Capture the cell that displays the provided text and extract its (x, y) central coordinate. 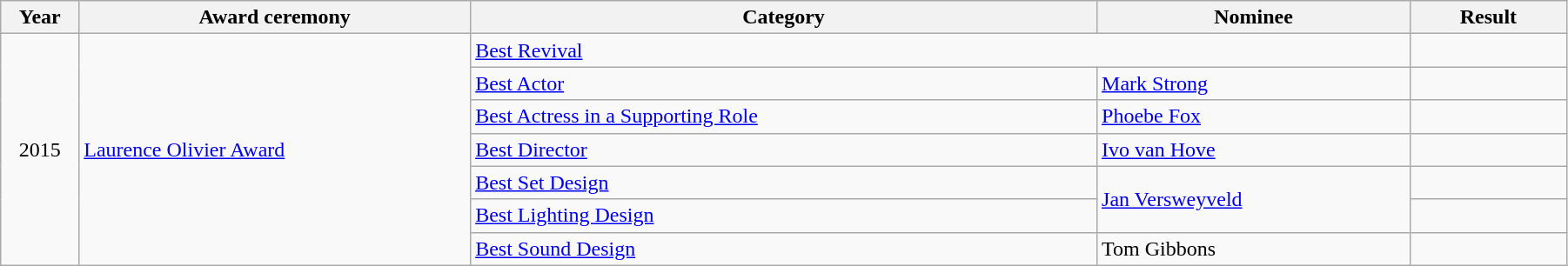
Best Lighting Design (784, 216)
2015 (40, 150)
Best Set Design (784, 183)
Best Director (784, 150)
Category (784, 17)
Year (40, 17)
Laurence Olivier Award (275, 150)
Tom Gibbons (1254, 249)
Award ceremony (275, 17)
Nominee (1254, 17)
Mark Strong (1254, 83)
Jan Versweyveld (1254, 199)
Best Actress in a Supporting Role (784, 116)
Phoebe Fox (1254, 116)
Best Revival (941, 50)
Ivo van Hove (1254, 150)
Result (1488, 17)
Best Actor (784, 83)
Best Sound Design (784, 249)
